Locate the cell with the specified text and output its [x, y] center coordinate. 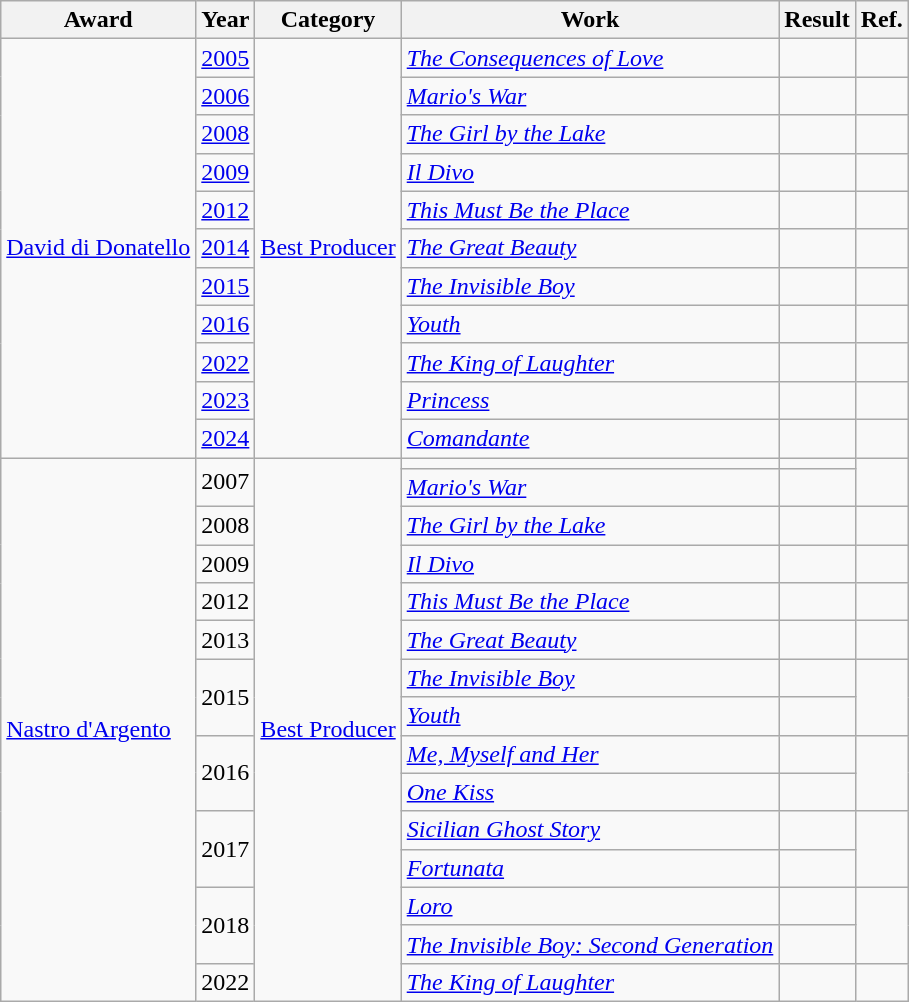
Loro [590, 906]
2017 [226, 849]
Sicilian Ghost Story [590, 830]
2013 [226, 640]
Comandante [590, 438]
Princess [590, 400]
Nastro d'Argento [98, 730]
Year [226, 20]
Award [98, 20]
2024 [226, 438]
David di Donatello [98, 248]
2007 [226, 482]
2006 [226, 96]
The Consequences of Love [590, 58]
2018 [226, 925]
Category [328, 20]
Me, Myself and Her [590, 754]
The Invisible Boy: Second Generation [590, 944]
One Kiss [590, 792]
Result [817, 20]
Ref. [882, 20]
Fortunata [590, 868]
2014 [226, 248]
Work [590, 20]
2005 [226, 58]
2023 [226, 400]
